Detect which cell encompasses the target text, then output its [X, Y] center coordinate. 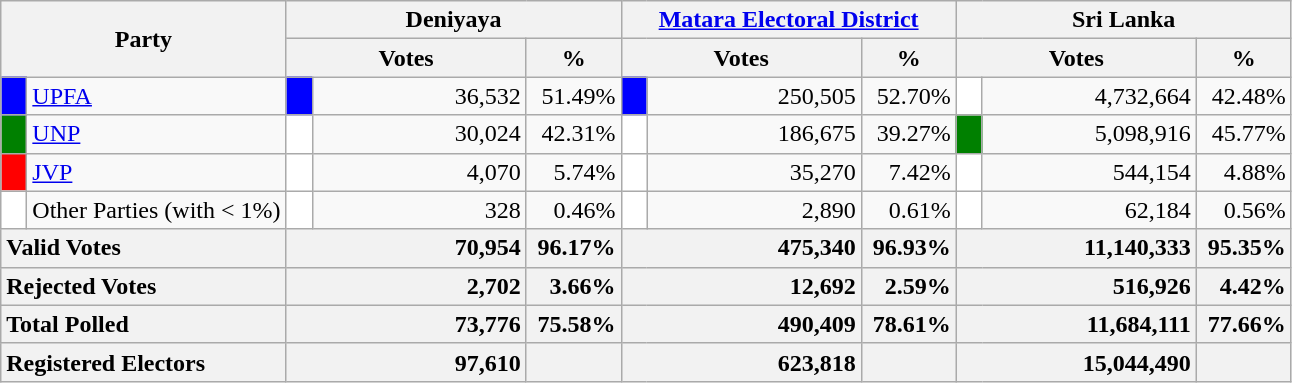
36,532 [419, 96]
4,732,664 [1089, 96]
Rejected Votes [144, 286]
78.61% [908, 324]
12,692 [741, 286]
2,890 [754, 210]
Deniyaya [454, 20]
Party [144, 39]
39.27% [908, 134]
73,776 [406, 324]
0.46% [574, 210]
42.48% [1244, 96]
2,702 [406, 286]
75.58% [574, 324]
Matara Electoral District [788, 20]
186,675 [754, 134]
52.70% [908, 96]
5.74% [574, 172]
95.35% [1244, 248]
516,926 [1076, 286]
11,140,333 [1076, 248]
4,070 [419, 172]
UPFA [156, 96]
Other Parties (with < 1%) [156, 210]
51.49% [574, 96]
0.56% [1244, 210]
77.66% [1244, 324]
Sri Lanka [1124, 20]
62,184 [1089, 210]
Total Polled [144, 324]
97,610 [406, 362]
328 [419, 210]
3.66% [574, 286]
30,024 [419, 134]
490,409 [741, 324]
11,684,111 [1076, 324]
0.61% [908, 210]
250,505 [754, 96]
5,098,916 [1089, 134]
96.17% [574, 248]
45.77% [1244, 134]
Valid Votes [144, 248]
UNP [156, 134]
475,340 [741, 248]
JVP [156, 172]
Registered Electors [144, 362]
70,954 [406, 248]
4.88% [1244, 172]
15,044,490 [1076, 362]
96.93% [908, 248]
42.31% [574, 134]
544,154 [1089, 172]
4.42% [1244, 286]
623,818 [741, 362]
7.42% [908, 172]
2.59% [908, 286]
35,270 [754, 172]
